Capture the cell that displays the provided text and extract its [X, Y] central coordinate. 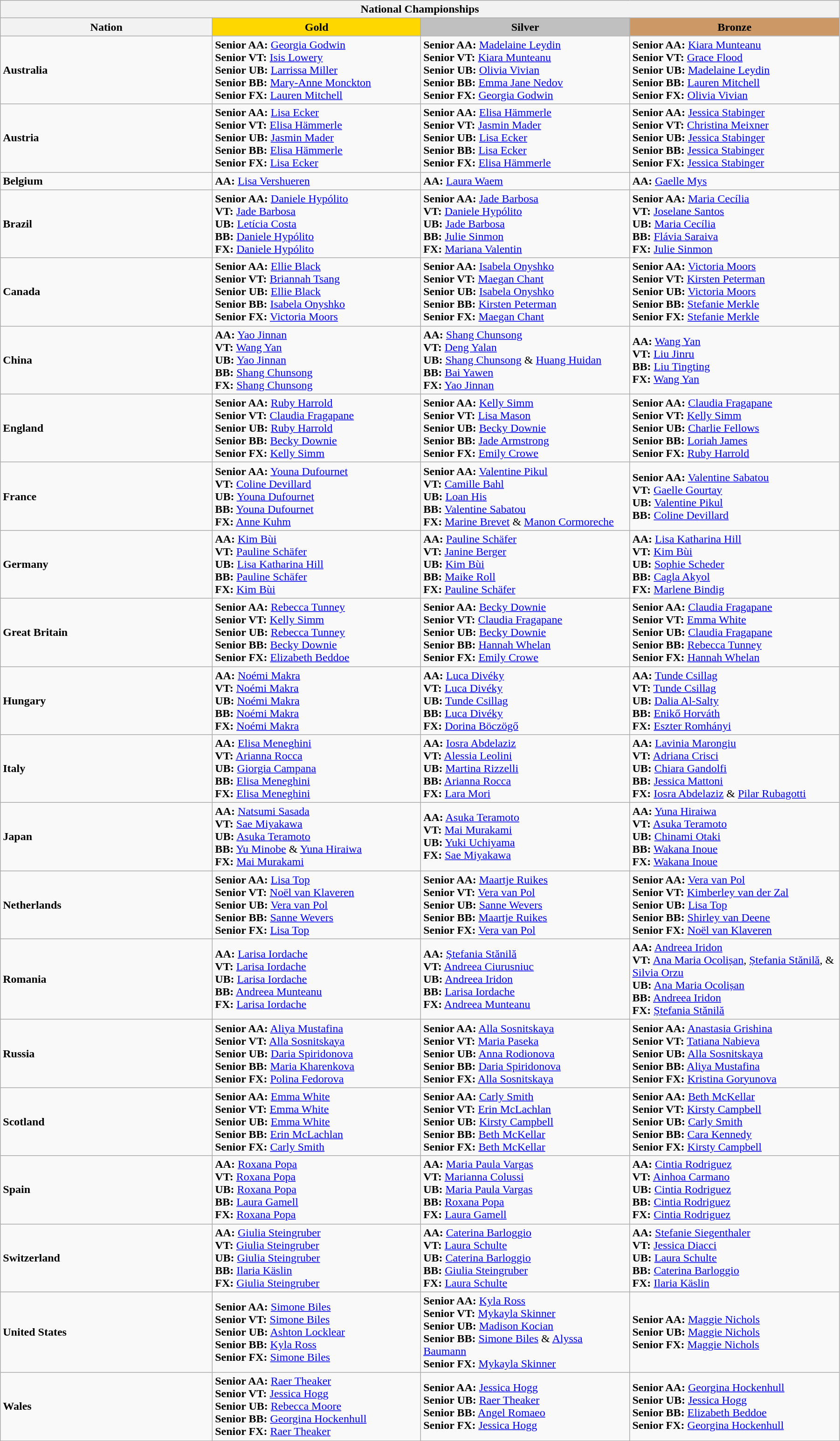
Senior AA: Kiara Munteanu Senior VT: Grace Flood Senior UB: Madelaine Leydin Senior BB: Lauren Mitchell Senior FX: Olivia Vivian [735, 70]
AA: Pauline Schäfer VT: Janine Berger UB: Kim Bùi BB: Maike Roll FX: Pauline Schäfer [525, 564]
National Championships [420, 9]
AA: Wang YanVT: Liu Jinru BB: Liu Tingting FX: Wang Yan [735, 360]
Italy [106, 769]
AA: Stefanie Siegenthaler VT: Jessica Diacci UB: Laura Schulte BB: Caterina Barloggio FX: Ilaria Käslin [735, 1258]
AA: Natsumi Sasada VT: Sae Miyakawa UB: Asuka Teramoto BB: Yu Minobe & Yuna Hiraiwa FX: Mai Murakami [317, 837]
Bronze [735, 27]
Japan [106, 837]
England [106, 428]
Senior AA: Madelaine LeydinSenior VT: Kiara Munteanu Senior UB: Olivia Vivian Senior BB: Emma Jane Nedov Senior FX: Georgia Godwin [525, 70]
Hungary [106, 701]
AA: Iosra AbdelazizVT: Alessia Leolini UB: Martina Rizzelli BB: Arianna Rocca FX: Lara Mori [525, 769]
Senior AA: Jessica Stabinger Senior VT: Christina Meixner Senior UB: Jessica Stabinger Senior BB: Jessica Stabinger Senior FX: Jessica Stabinger [735, 138]
Senior AA: Maria Cecília VT: Joselane Santos UB: Maria Cecília BB: Flávia Saraiva FX: Julie Sinmon [735, 224]
Great Britain [106, 632]
AA: Lisa Vershueren [317, 181]
Senior AA: Valentine Pikul VT: Camille Bahl UB: Loan His BB: Valentine Sabatou FX: Marine Brevet & Manon Cormoreche [525, 496]
AA: Yuna Hiraiwa VT: Asuka Teramoto UB: Chinami Otaki BB: Wakana Inoue FX: Wakana Inoue [735, 837]
Senior AA: Carly Smith Senior VT: Erin McLachlan Senior UB: Kirsty Campbell Senior BB: Beth McKellar Senior FX: Beth McKellar [525, 1122]
AA: Giulia Steingruber VT: Giulia Steingruber UB: Giulia Steingruber BB: Ilaria Käslin FX: Giulia Steingruber [317, 1258]
Senior AA: Youna Dufournet VT: Coline Devillard UB: Youna Dufournet BB: Youna Dufournet FX: Anne Kuhm [317, 496]
United States [106, 1332]
Brazil [106, 224]
Senior AA: Becky DownieSenior VT: Claudia Fragapane Senior UB: Becky Downie Senior BB: Hannah Whelan Senior FX: Emily Crowe [525, 632]
Senior AA: Alla SosnitskayaSenior VT: Maria Paseka Senior UB: Anna Rodionova Senior BB: Daria Spiridonova Senior FX: Alla Sosnitskaya [525, 1054]
AA: Gaelle Mys [735, 181]
Russia [106, 1054]
Senior AA: Raer Theaker Senior VT: Jessica Hogg Senior UB: Rebecca Moore Senior BB: Georgina Hockenhull Senior FX: Raer Theaker [317, 1407]
Senior AA: Kyla Ross Senior VT: Mykayla Skinner Senior UB: Madison Kocian Senior BB: Simone Biles & Alyssa Baumann Senior FX: Mykayla Skinner [525, 1332]
AA: Andreea Iridon VT: Ana Maria Ocolișan, Ștefania Stănilă, & Silvia Orzu UB: Ana Maria Ocolișan BB: Andreea Iridon FX: Ștefania Stănilă [735, 979]
Senior AA: Jessica Hogg Senior UB: Raer Theaker Senior BB: Angel Romaeo Senior FX: Jessica Hogg [525, 1407]
AA: Asuka Teramoto VT: Mai Murakami UB: Yuki UchiyamaFX: Sae Miyakawa [525, 837]
AA: Roxana PopaVT: Roxana Popa UB: Roxana Popa BB: Laura Gamell FX: Roxana Popa [317, 1190]
AA: Cintia Rodriguez VT: Ainhoa Carmano UB: Cintia Rodriguez BB: Cintia Rodriguez FX: Cintia Rodriguez [735, 1190]
France [106, 496]
Senior AA: Elisa Hämmerle Senior VT: Jasmin Mader Senior UB: Lisa Ecker Senior BB: Lisa Ecker Senior FX: Elisa Hämmerle [525, 138]
Senior AA: Maggie Nichols Senior UB: Maggie Nichols Senior FX: Maggie Nichols [735, 1332]
AA: Elisa MeneghiniVT: Arianna Rocca UB: Giorgia Campana BB: Elisa Meneghini FX: Elisa Meneghini [317, 769]
Senior AA: Emma White Senior VT: Emma White Senior UB: Emma White Senior BB: Erin McLachlan Senior FX: Carly Smith [317, 1122]
Senior AA: Georgina Hockenhull Senior UB: Jessica Hogg Senior BB: Elizabeth Beddoe Senior FX: Georgina Hockenhull [735, 1407]
Senior AA: Valentine Sabatou VT: Gaelle Gourtay UB: Valentine Pikul BB: Coline Devillard [735, 496]
Nation [106, 27]
Senior AA: Lisa TopSenior VT: Noël van Klaveren Senior UB: Vera van Pol Senior BB: Sanne Wevers Senior FX: Lisa Top [317, 905]
AA: Tunde Csillag VT: Tunde Csillag UB: Dalia Al-Salty BB: Enikő Horváth FX: Eszter Romhányi [735, 701]
Wales [106, 1407]
AA: Larisa Iordache VT: Larisa Iordache UB: Larisa Iordache BB: Andreea Munteanu FX: Larisa Iordache [317, 979]
Senior AA: Rebecca Tunney Senior VT: Kelly Simm Senior UB: Rebecca Tunney Senior BB: Becky Downie Senior FX: Elizabeth Beddoe [317, 632]
Scotland [106, 1122]
Senior AA: Lisa Ecker Senior VT: Elisa Hämmerle Senior UB: Jasmin Mader Senior BB: Elisa Hämmerle Senior FX: Lisa Ecker [317, 138]
Senior AA: Isabela OnyshkoSenior VT: Maegan Chant Senior UB: Isabela Onyshko Senior BB: Kirsten Peterman Senior FX: Maegan Chant [525, 292]
Gold [317, 27]
Senior AA: Claudia Fragapane Senior VT: Emma White Senior UB: Claudia Fragapane Senior BB: Rebecca Tunney Senior FX: Hannah Whelan [735, 632]
Senior AA: Jade Barbosa VT: Daniele Hypólito UB: Jade Barbosa BB: Julie Sinmon FX: Mariana Valentin [525, 224]
Silver [525, 27]
Australia [106, 70]
Senior AA: Beth McKellar Senior VT: Kirsty Campbell Senior UB: Carly Smith Senior BB: Cara Kennedy Senior FX: Kirsty Campbell [735, 1122]
Senior AA: Claudia Fragapane Senior VT: Kelly Simm Senior UB: Charlie Fellows Senior BB: Loriah James Senior FX: Ruby Harrold [735, 428]
Spain [106, 1190]
AA: Lisa Katharina Hill VT: Kim Bùi UB: Sophie Scheder BB: Cagla Akyol FX: Marlene Bindig [735, 564]
AA: Noémi Makra VT: Noémi Makra UB: Noémi Makra BB: Noémi Makra FX: Noémi Makra [317, 701]
AA: Laura Waem [525, 181]
Senior AA: Kelly Simm Senior VT: Lisa Mason Senior UB: Becky Downie Senior BB: Jade Armstrong Senior FX: Emily Crowe [525, 428]
Senior AA: Ruby Harrold Senior VT: Claudia Fragapane Senior UB: Ruby Harrold Senior BB: Becky Downie Senior FX: Kelly Simm [317, 428]
Senior AA: Maartje RuikesSenior VT: Vera van Pol Senior UB: Sanne Wevers Senior BB: Maartje Ruikes Senior FX: Vera van Pol [525, 905]
Senior AA: Ellie BlackSenior VT: Briannah Tsang Senior UB: Ellie Black Senior BB: Isabela Onyshko Senior FX: Victoria Moors [317, 292]
Germany [106, 564]
AA: Kim Bùi VT: Pauline Schäfer UB: Lisa Katharina Hill BB: Pauline Schäfer FX: Kim Bùi [317, 564]
Belgium [106, 181]
Senior AA: Daniele Hypólito VT: Jade Barbosa UB: Letícia Costa BB: Daniele Hypólito FX: Daniele Hypólito [317, 224]
Senior AA: Victoria Moors Senior VT: Kirsten Peterman Senior UB: Victoria Moors Senior BB: Stefanie Merkle Senior FX: Stefanie Merkle [735, 292]
Switzerland [106, 1258]
Senior AA: Aliya MustafinaSenior VT: Alla Sosnitskaya Senior UB: Daria Spiridonova Senior BB: Maria Kharenkova Senior FX: Polina Fedorova [317, 1054]
China [106, 360]
Senior AA: Simone Biles Senior VT: Simone Biles Senior UB: Ashton Locklear Senior BB: Kyla Ross Senior FX: Simone Biles [317, 1332]
Austria [106, 138]
AA: Yao JinnanVT: Wang Yan UB: Yao Jinnan BB: Shang Chunsong FX: Shang Chunsong [317, 360]
Netherlands [106, 905]
Senior AA: Georgia GodwinSenior VT: Isis Lowery Senior UB: Larrissa Miller Senior BB: Mary-Anne Monckton Senior FX: Lauren Mitchell [317, 70]
AA: Lavinia Marongiu VT: Adriana Crisci UB: Chiara Gandolfi BB: Jessica Mattoni FX: Iosra Abdelaziz & Pilar Rubagotti [735, 769]
Canada [106, 292]
Senior AA: Anastasia Grishina Senior VT: Tatiana Nabieva Senior UB: Alla Sosnitskaya Senior BB: Aliya Mustafina Senior FX: Kristina Goryunova [735, 1054]
AA: Luca Divéky VT: Luca Divéky UB: Tunde Csillag BB: Luca Divéky FX: Dorina Böczögő [525, 701]
AA: Shang ChunsongVT: Deng Yalan UB: Shang Chunsong & Huang Huidan BB: Bai Yawen FX: Yao Jinnan [525, 360]
AA: Maria Paula VargasVT: Marianna Colussi UB: Maria Paula Vargas BB: Roxana Popa FX: Laura Gamell [525, 1190]
Senior AA: Vera van Pol Senior VT: Kimberley van der Zal Senior UB: Lisa Top Senior BB: Shirley van Deene Senior FX: Noël van Klaveren [735, 905]
AA: Caterina Barloggio VT: Laura Schulte UB: Caterina Barloggio BB: Giulia Steingruber FX: Laura Schulte [525, 1258]
Romania [106, 979]
AA: Ștefania Stănilă VT: Andreea Ciurusniuc UB: Andreea Iridon BB: Larisa Iordache FX: Andreea Munteanu [525, 979]
